Find where the given text appears and provide that cell's center as (x, y) coordinate. 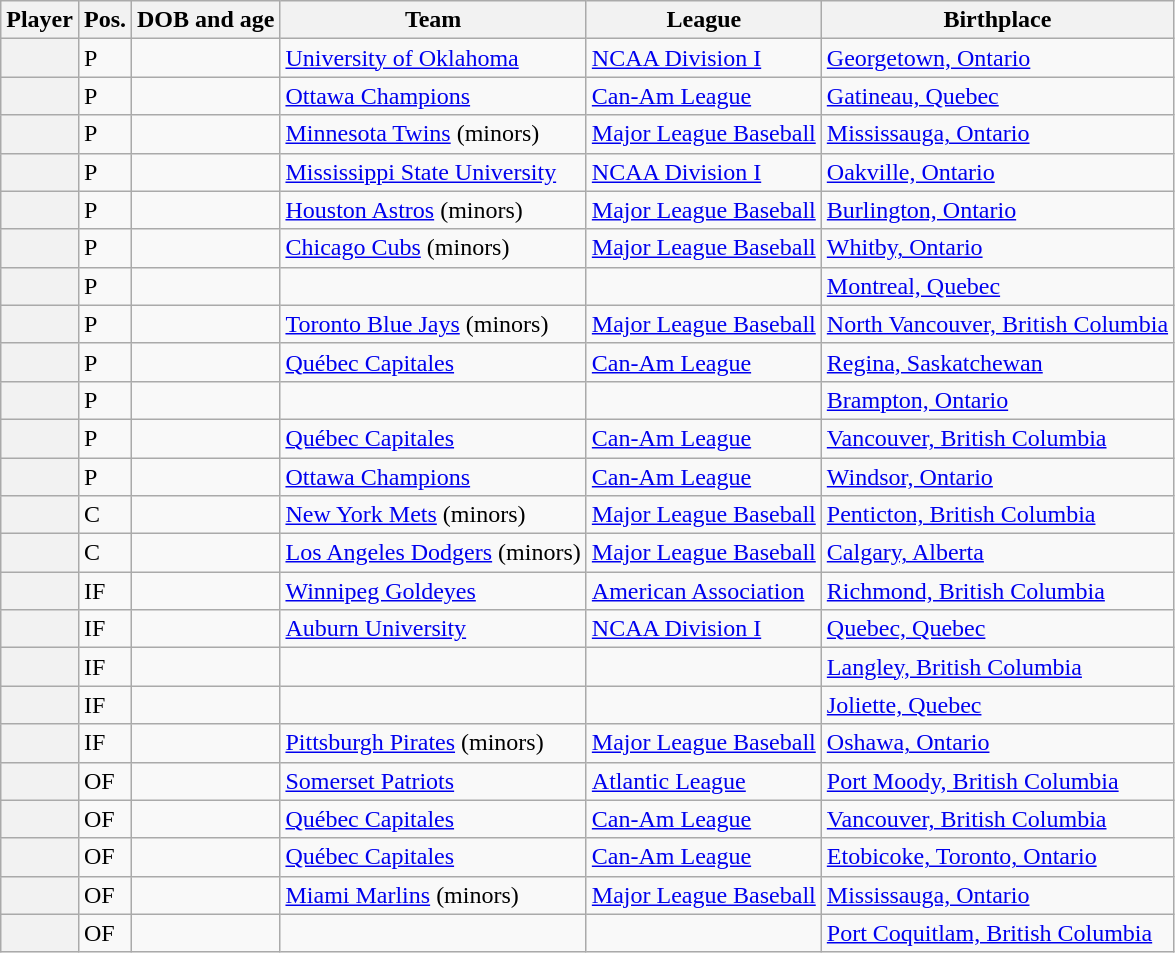
Georgetown, Ontario (997, 58)
Regina, Saskatchewan (997, 362)
Burlington, Ontario (997, 210)
Atlantic League (704, 781)
Toronto Blue Jays (minors) (433, 324)
Brampton, Ontario (997, 400)
Pittsburgh Pirates (minors) (433, 743)
DOB and age (206, 20)
Etobicoke, Toronto, Ontario (997, 857)
Gatineau, Quebec (997, 96)
Windsor, Ontario (997, 477)
Minnesota Twins (minors) (433, 134)
Montreal, Quebec (997, 286)
Pos. (104, 20)
New York Mets (minors) (433, 515)
Richmond, British Columbia (997, 591)
League (704, 20)
Somerset Patriots (433, 781)
Oshawa, Ontario (997, 743)
North Vancouver, British Columbia (997, 324)
Quebec, Quebec (997, 629)
Port Moody, British Columbia (997, 781)
Miami Marlins (minors) (433, 895)
Houston Astros (minors) (433, 210)
Chicago Cubs (minors) (433, 248)
Penticton, British Columbia (997, 515)
Team (433, 20)
Port Coquitlam, British Columbia (997, 933)
Birthplace (997, 20)
American Association (704, 591)
Player (40, 20)
University of Oklahoma (433, 58)
Mississippi State University (433, 172)
Calgary, Alberta (997, 553)
Winnipeg Goldeyes (433, 591)
Oakville, Ontario (997, 172)
Whitby, Ontario (997, 248)
Joliette, Quebec (997, 705)
Auburn University (433, 629)
Los Angeles Dodgers (minors) (433, 553)
Langley, British Columbia (997, 667)
